Search for the cell housing the specified text and yield its (X, Y) center coordinate. 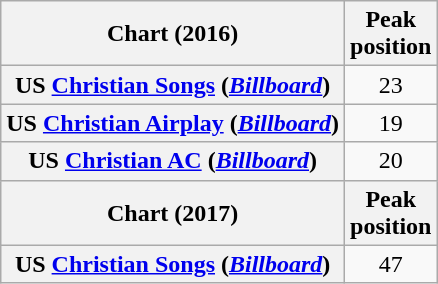
20 (391, 161)
US Christian AC (Billboard) (173, 161)
23 (391, 85)
47 (391, 264)
19 (391, 123)
Chart (2016) (173, 34)
US Christian Airplay (Billboard) (173, 123)
Chart (2017) (173, 212)
